Provide the [x, y] coordinate of the cell's center where the given text is located.  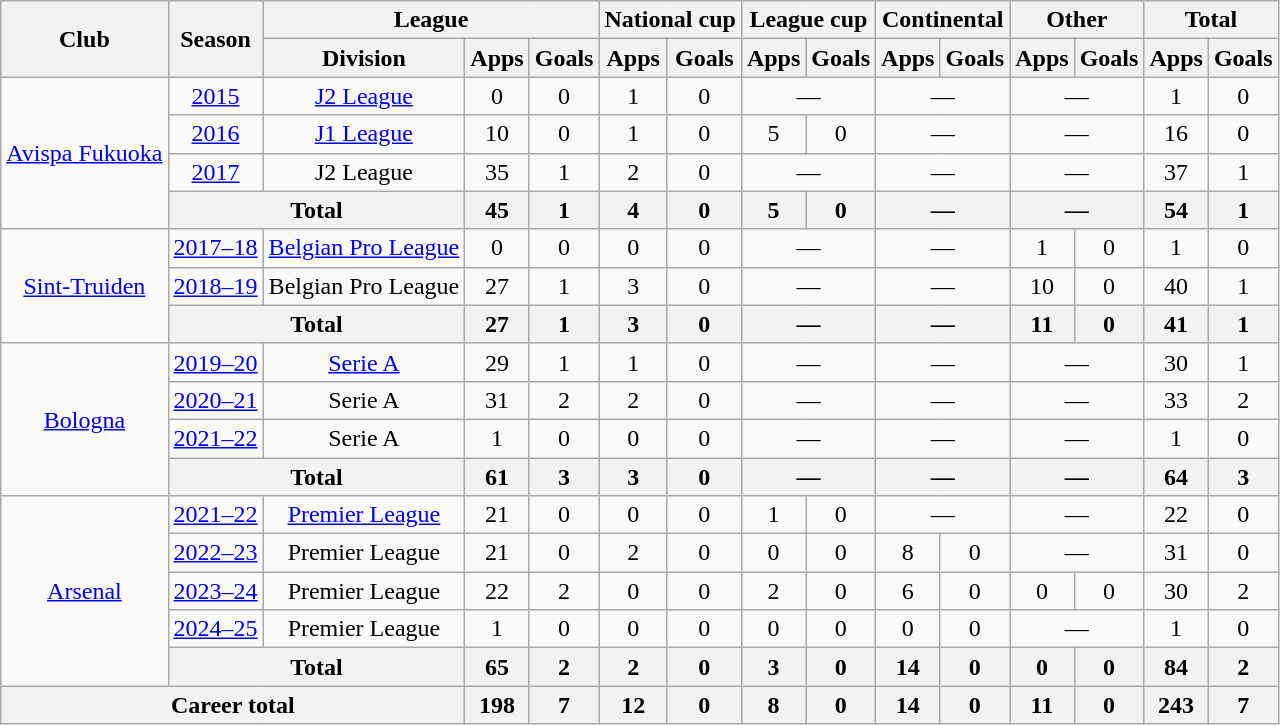
45 [497, 210]
35 [497, 172]
League [431, 20]
Other [1077, 20]
Bologna [84, 419]
Arsenal [84, 591]
National cup [670, 20]
198 [497, 705]
2024–25 [216, 629]
Club [84, 39]
84 [1176, 667]
Division [364, 58]
61 [497, 477]
40 [1176, 286]
2022–23 [216, 553]
Career total [233, 705]
Season [216, 39]
65 [497, 667]
2017 [216, 172]
54 [1176, 210]
4 [633, 210]
16 [1176, 134]
2023–24 [216, 591]
2017–18 [216, 248]
2016 [216, 134]
2019–20 [216, 362]
29 [497, 362]
J1 League [364, 134]
League cup [808, 20]
Continental [943, 20]
243 [1176, 705]
2018–19 [216, 286]
6 [908, 591]
41 [1176, 324]
2020–21 [216, 400]
Sint-Truiden [84, 286]
12 [633, 705]
2015 [216, 96]
33 [1176, 400]
Avispa Fukuoka [84, 153]
64 [1176, 477]
37 [1176, 172]
